Scan for the cell matching the given text and deliver its (X, Y) coordinate at center. 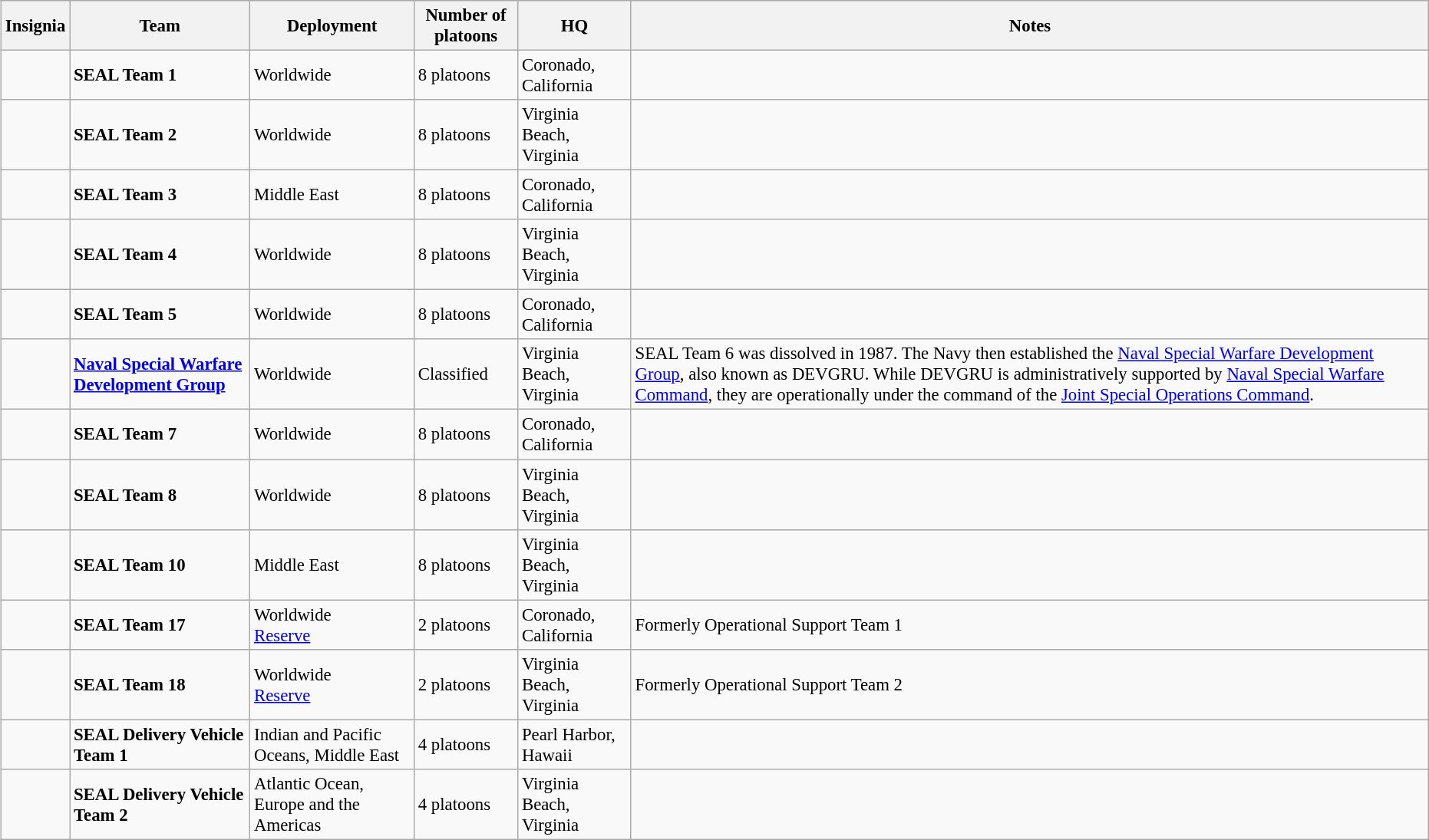
SEAL Team 17 (160, 624)
SEAL Team 7 (160, 434)
SEAL Delivery Vehicle Team 2 (160, 804)
Team (160, 26)
SEAL Team 18 (160, 684)
Classified (465, 374)
Formerly Operational Support Team 2 (1030, 684)
SEAL Team 1 (160, 75)
SEAL Team 2 (160, 135)
SEAL Team 10 (160, 565)
SEAL Team 5 (160, 315)
Indian and Pacific Oceans, Middle East (332, 744)
Number of platoons (465, 26)
Naval Special Warfare Development Group (160, 374)
SEAL Team 3 (160, 195)
Formerly Operational Support Team 1 (1030, 624)
HQ (575, 26)
SEAL Team 8 (160, 494)
SEAL Team 4 (160, 255)
SEAL Delivery Vehicle Team 1 (160, 744)
Insignia (35, 26)
Notes (1030, 26)
Pearl Harbor, Hawaii (575, 744)
Atlantic Ocean, Europe and the Americas (332, 804)
Deployment (332, 26)
